Locate the cell with the specified text and output its (x, y) center coordinate. 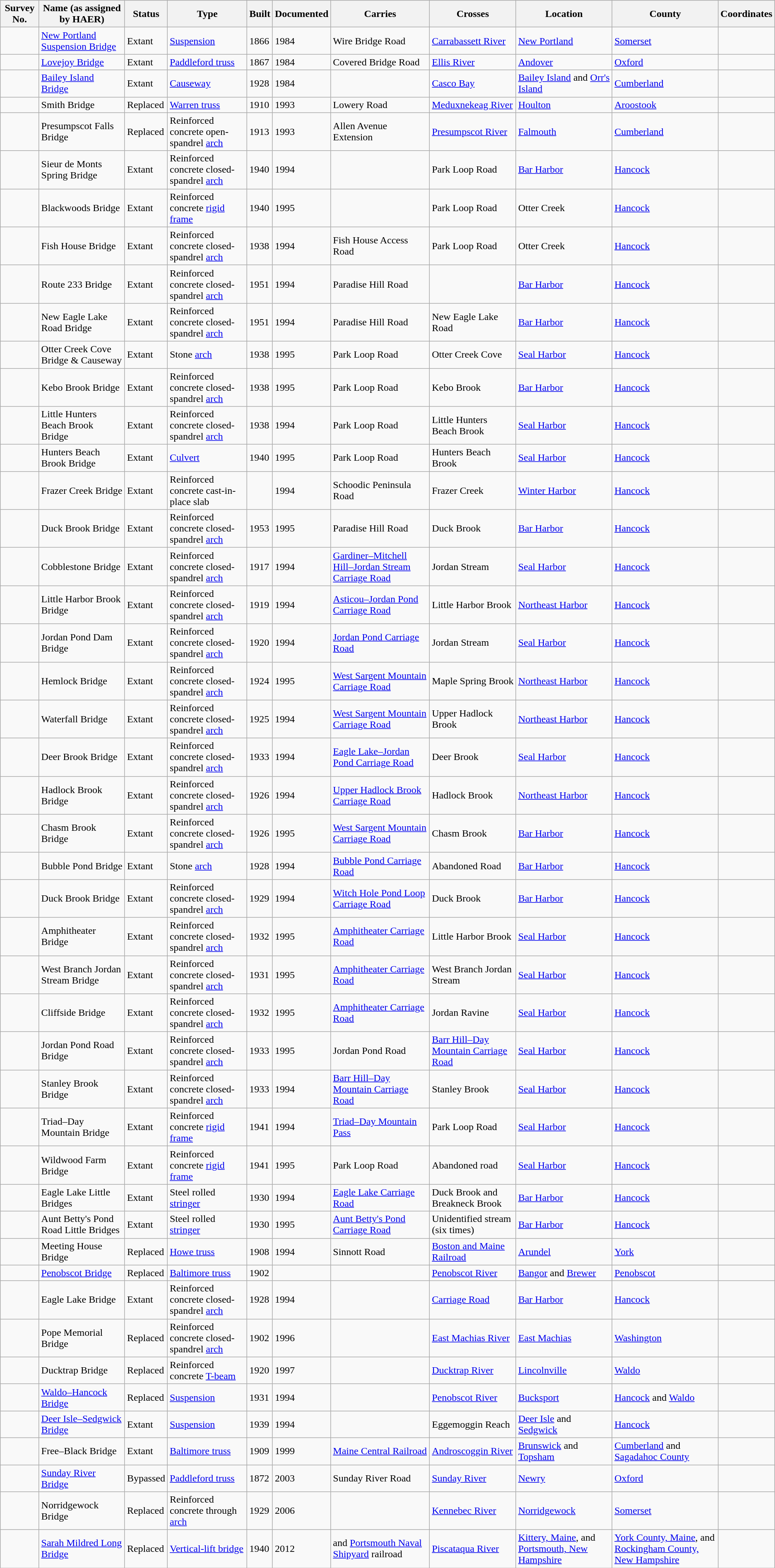
Penobscot Bridge (82, 1273)
Triad–Day Mountain Bridge (82, 1127)
Newry (564, 1478)
Casco Bay (473, 84)
Upper Hadlock Brook Carriage Road (380, 795)
Culvert (207, 458)
Upper Hadlock Brook (473, 719)
Andover (564, 62)
Carriage Road (473, 1300)
Warren truss (207, 105)
Hadlock Brook Bridge (82, 795)
Aunt Betty's Pond Carriage Road (380, 1224)
Built (260, 14)
Jordan Pond Carriage Road (380, 643)
Bangor and Brewer (564, 1273)
Meduxnekeag River (473, 105)
Falmouth (564, 132)
Deer Brook Bridge (82, 757)
Kebo Brook Bridge (82, 387)
Free–Black Bridge (82, 1451)
1913 (260, 132)
Lincolnville (564, 1370)
West Branch Jordan Stream Bridge (82, 974)
Smith Bridge (82, 105)
Sieur de Monts Spring Bridge (82, 170)
Chasm Brook (473, 833)
Pope Memorial Bridge (82, 1338)
Crosses (473, 14)
New Eagle Lake Road Bridge (82, 322)
Winter Harbor (564, 491)
1939 (260, 1424)
Wire Bridge Road (380, 41)
Maine Central Railroad (380, 1451)
Causeway (207, 84)
Presumpscot Falls Bridge (82, 132)
York (665, 1252)
1909 (260, 1451)
Arundel (564, 1252)
1919 (260, 605)
Fish House Access Road (380, 246)
Little Harbor Brook Bridge (82, 605)
Jordan Pond Road Bridge (82, 1051)
Washington (665, 1338)
Witch Hole Pond Loop Carriage Road (380, 898)
New Eagle Lake Road (473, 322)
Cumberland and Sagadahoc County (665, 1451)
1996 (301, 1338)
Lowery Road (380, 105)
Vertical-lift bridge (207, 1549)
Duck Brook and Breakneck Brook (473, 1198)
Hunters Beach Brook Bridge (82, 458)
Hunters Beach Brook (473, 458)
Ducktrap Bridge (82, 1370)
Kennebec River (473, 1511)
Kebo Brook (473, 387)
2006 (301, 1511)
Waldo–Hancock Bridge (82, 1397)
Jordan Pond Dam Bridge (82, 643)
Norridgewock Bridge (82, 1511)
Brunswick and Topsham (564, 1451)
Gardiner–Mitchell Hill–Jordan Stream Carriage Road (380, 567)
2012 (301, 1549)
Aroostook (665, 105)
Deer Isle–Sedgwick Bridge (82, 1424)
Type (207, 14)
Survey No. (20, 14)
Ellis River (473, 62)
Chasm Brook Bridge (82, 833)
County (665, 14)
Sinnott Road (380, 1252)
Sunday River Road (380, 1478)
1908 (260, 1252)
Jordan Pond Road (380, 1051)
Allen Avenue Extension (380, 132)
West Branch Jordan Stream (473, 974)
Ducktrap River (473, 1370)
Deer Brook (473, 757)
Bubble Pond Bridge (82, 866)
1924 (260, 681)
Otter Creek Cove Bridge & Causeway (82, 354)
Coordinates (746, 14)
Name (as assigned by HAER) (82, 14)
Boston and Maine Railroad (473, 1252)
Frazer Creek (473, 491)
Cliffside Bridge (82, 1013)
1925 (260, 719)
Aunt Betty's Pond Road Little Bridges (82, 1224)
East Machias (564, 1338)
Reinforced concrete T-beam (207, 1370)
Wildwood Farm Bridge (82, 1165)
Little Hunters Beach Brook Bridge (82, 426)
Sunday River Bridge (82, 1478)
Penobscot (665, 1273)
Hemlock Bridge (82, 681)
Stanley Brook Bridge (82, 1089)
Jordan Ravine (473, 1013)
Schoodic Peninsula Road (380, 491)
Waterfall Bridge (82, 719)
Bucksport (564, 1397)
York County, Maine, and Rockingham County, New Hampshire (665, 1549)
Cobblestone Bridge (82, 567)
Sunday River (473, 1478)
Bubble Pond Carriage Road (380, 866)
Meeting House Bridge (82, 1252)
Lovejoy Bridge (82, 62)
New Portland (564, 41)
Androscoggin River (473, 1451)
2003 (301, 1478)
Piscataqua River (473, 1549)
Triad–Day Mountain Pass (380, 1127)
Houlton (564, 105)
Otter Creek Cove (473, 354)
Little Hunters Beach Brook (473, 426)
Amphitheater Bridge (82, 936)
Abandoned road (473, 1165)
Eagle Lake Bridge (82, 1300)
Abandoned Road (473, 866)
Bailey Island Bridge (82, 84)
Carries (380, 14)
Reinforced concrete cast-in-place slab (207, 491)
Frazer Creek Bridge (82, 491)
Howe truss (207, 1252)
Deer Isle and Sedgwick (564, 1424)
Norridgewock (564, 1511)
Eagle Lake Carriage Road (380, 1198)
Asticou–Jordan Pond Carriage Road (380, 605)
New Portland Suspension Bridge (82, 41)
Sarah Mildred Long Bridge (82, 1549)
Reinforced concrete through arch (207, 1511)
Presumpscot River (473, 132)
Reinforced concrete open-spandrel arch (207, 132)
Unidentified stream (six times) (473, 1224)
Hadlock Brook (473, 795)
Bailey Island and Orr's Island (564, 84)
Hancock and Waldo (665, 1397)
Eagle Lake–Jordan Pond Carriage Road (380, 757)
Carrabassett River (473, 41)
Status (146, 14)
1910 (260, 105)
Eagle Lake Little Bridges (82, 1198)
1867 (260, 62)
Kittery, Maine, and Portsmouth, New Hampshire (564, 1549)
Maple Spring Brook (473, 681)
Documented (301, 14)
Covered Bridge Road (380, 62)
1997 (301, 1370)
Bypassed (146, 1478)
Waldo (665, 1370)
1999 (301, 1451)
Stanley Brook (473, 1089)
1953 (260, 529)
1917 (260, 567)
1866 (260, 41)
Fish House Bridge (82, 246)
and Portsmouth Naval Shipyard railroad (380, 1549)
Blackwoods Bridge (82, 208)
East Machias River (473, 1338)
1872 (260, 1478)
Route 233 Bridge (82, 284)
Eggemoggin Reach (473, 1424)
Location (564, 14)
